Pinpoint the cell where the given text exists, returning its (X, Y) midpoint coordinate. 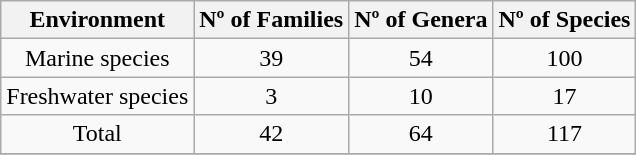
Nº of Families (272, 20)
Nº of Genera (421, 20)
54 (421, 58)
42 (272, 134)
Nº of Species (564, 20)
Total (98, 134)
3 (272, 96)
100 (564, 58)
39 (272, 58)
Freshwater species (98, 96)
Marine species (98, 58)
Environment (98, 20)
17 (564, 96)
64 (421, 134)
117 (564, 134)
10 (421, 96)
